Locate the cell with the specified text and output its (x, y) center coordinate. 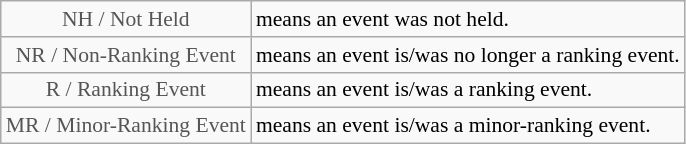
NR / Non-Ranking Event (126, 55)
means an event was not held. (468, 19)
means an event is/was a ranking event. (468, 90)
MR / Minor-Ranking Event (126, 126)
means an event is/was a minor-ranking event. (468, 126)
NH / Not Held (126, 19)
R / Ranking Event (126, 90)
means an event is/was no longer a ranking event. (468, 55)
